Identify which cell holds the provided text, then report its (X, Y) central coordinate. 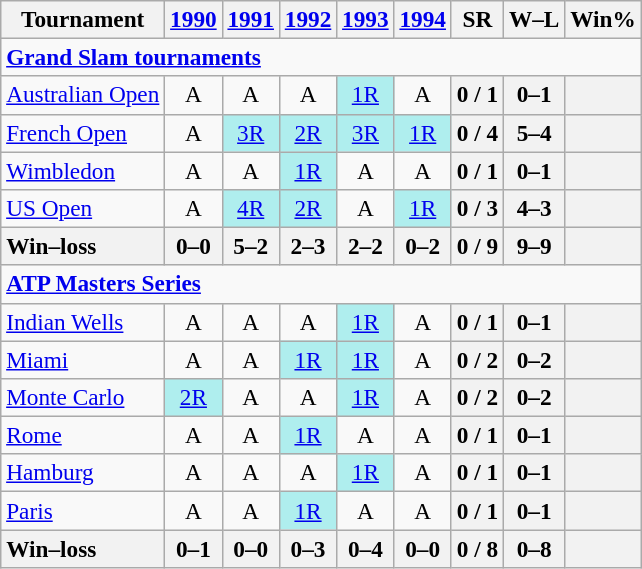
Hamburg (83, 473)
Wimbledon (83, 170)
0–8 (534, 548)
Tournament (83, 19)
Monte Carlo (83, 397)
4–3 (534, 208)
Australian Open (83, 95)
French Open (83, 133)
1992 (308, 19)
ATP Masters Series (321, 284)
0 / 4 (477, 133)
1991 (250, 19)
Rome (83, 435)
Indian Wells (83, 322)
4R (250, 208)
Grand Slam tournaments (321, 57)
US Open (83, 208)
1993 (366, 19)
Win% (603, 19)
9–9 (534, 246)
0–4 (366, 548)
0 / 3 (477, 208)
1990 (194, 19)
0 / 9 (477, 246)
W–L (534, 19)
2–3 (308, 246)
0 / 8 (477, 548)
Paris (83, 510)
0–3 (308, 548)
SR (477, 19)
5–4 (534, 133)
2–2 (366, 246)
1994 (422, 19)
5–2 (250, 246)
Miami (83, 359)
